Extract the [x, y] coordinate from the center of the cell holding the provided text.  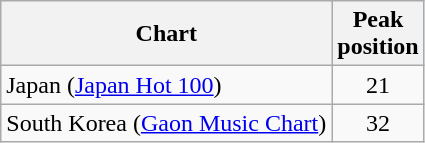
Chart [166, 34]
South Korea (Gaon Music Chart) [166, 123]
Peakposition [378, 34]
Japan (Japan Hot 100) [166, 85]
32 [378, 123]
21 [378, 85]
